From the cell containing the given text, extract its center point as (X, Y) coordinate. 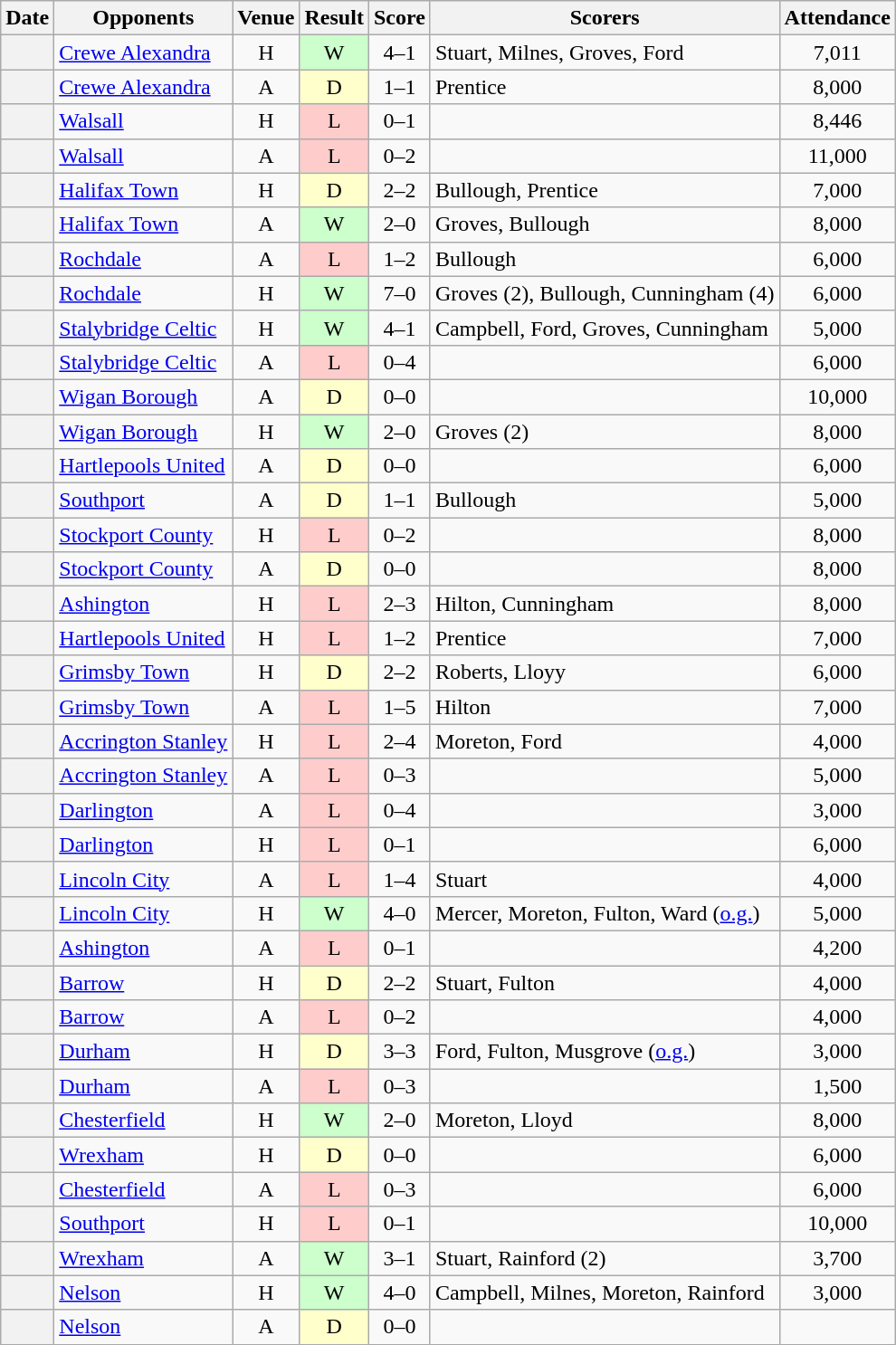
Score (399, 18)
7,011 (837, 52)
Moreton, Ford (605, 741)
Stuart, Fulton (605, 982)
2–4 (399, 741)
Mercer, Moreton, Fulton, Ward (o.g.) (605, 913)
4,200 (837, 948)
1,500 (837, 1086)
Result (334, 18)
Stuart, Rainford (2) (605, 1258)
Campbell, Milnes, Moreton, Rainford (605, 1293)
Groves, Bullough (605, 224)
Groves (2), Bullough, Cunningham (4) (605, 293)
7–0 (399, 293)
Bullough, Prentice (605, 190)
1–5 (399, 707)
Stuart (605, 879)
Roberts, Lloyy (605, 672)
1–4 (399, 879)
Campbell, Ford, Groves, Cunningham (605, 328)
Ford, Fulton, Musgrove (o.g.) (605, 1052)
Venue (266, 18)
Opponents (143, 18)
11,000 (837, 156)
Hilton (605, 707)
Date (27, 18)
Moreton, Lloyd (605, 1121)
3,700 (837, 1258)
Scorers (605, 18)
Stuart, Milnes, Groves, Ford (605, 52)
Hilton, Cunningham (605, 604)
8,446 (837, 121)
3–3 (399, 1052)
2–3 (399, 604)
Attendance (837, 18)
3–1 (399, 1258)
Groves (2) (605, 432)
